Identify which cell holds the provided text, then report its [X, Y] central coordinate. 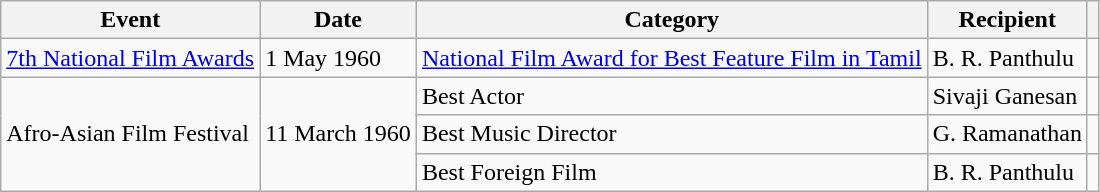
7th National Film Awards [130, 58]
1 May 1960 [338, 58]
Event [130, 20]
Best Foreign Film [672, 172]
11 March 1960 [338, 134]
Best Music Director [672, 134]
Recipient [1007, 20]
Best Actor [672, 96]
Category [672, 20]
Sivaji Ganesan [1007, 96]
G. Ramanathan [1007, 134]
National Film Award for Best Feature Film in Tamil [672, 58]
Date [338, 20]
Afro-Asian Film Festival [130, 134]
